Return [x, y] of the center of cell containing provided text 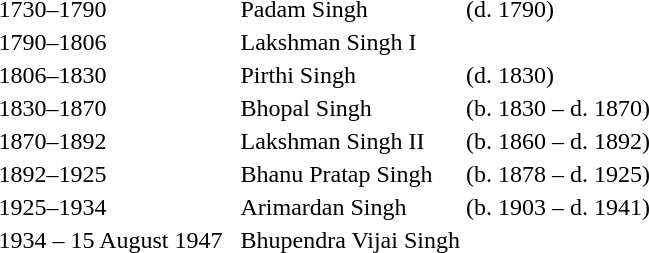
Bhopal Singh [350, 108]
Lakshman Singh II [350, 141]
Pirthi Singh [350, 75]
Bhanu Pratap Singh [350, 174]
Arimardan Singh [350, 207]
Lakshman Singh I [350, 42]
